For the text-containing cell, return its midpoint in [X, Y] coordinate format. 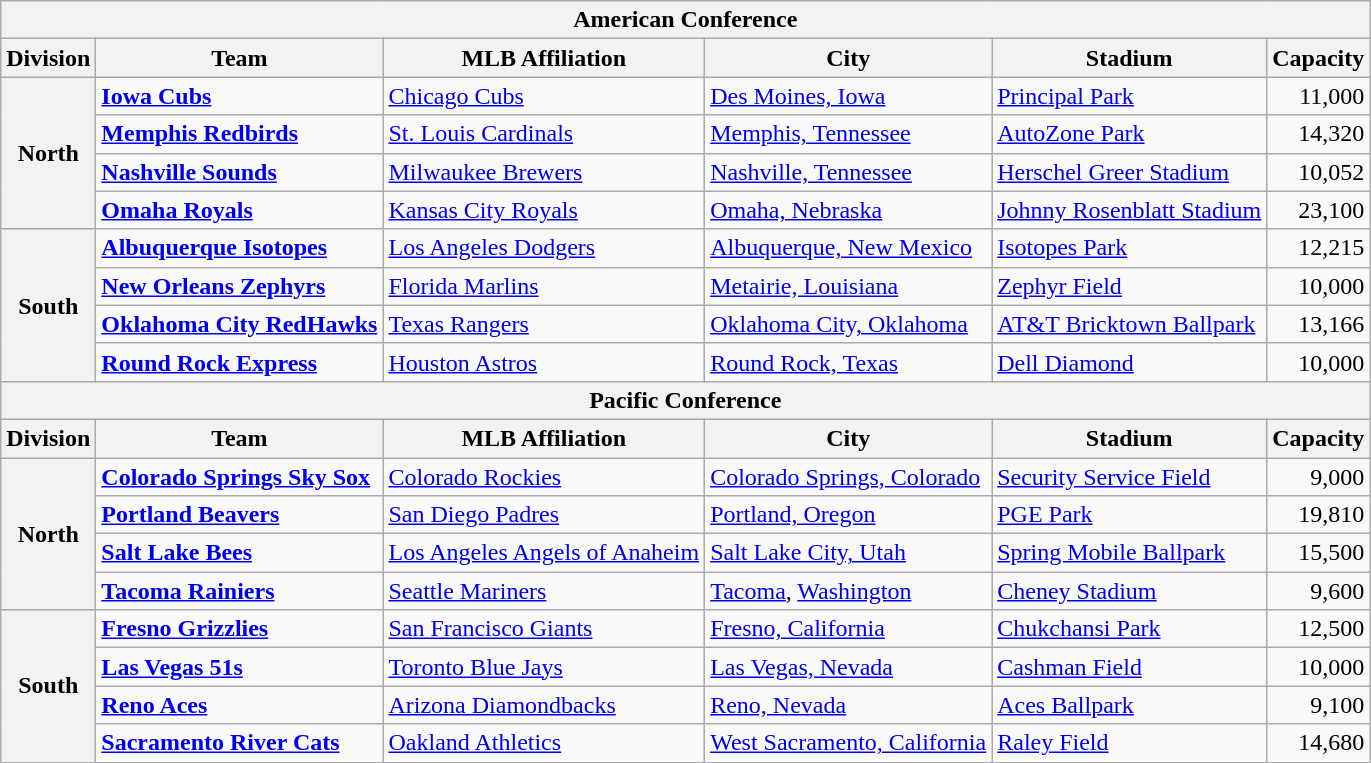
AutoZone Park [1130, 134]
Los Angeles Dodgers [544, 248]
Milwaukee Brewers [544, 172]
Salt Lake Bees [240, 553]
Memphis, Tennessee [848, 134]
Round Rock Express [240, 362]
West Sacramento, California [848, 743]
19,810 [1318, 515]
American Conference [686, 20]
Las Vegas 51s [240, 667]
Houston Astros [544, 362]
New Orleans Zephyrs [240, 286]
Los Angeles Angels of Anaheim [544, 553]
Florida Marlins [544, 286]
Oklahoma City RedHawks [240, 324]
Principal Park [1130, 96]
San Francisco Giants [544, 629]
Las Vegas, Nevada [848, 667]
San Diego Padres [544, 515]
Reno Aces [240, 705]
Chicago Cubs [544, 96]
9,600 [1318, 591]
Portland Beavers [240, 515]
Iowa Cubs [240, 96]
Raley Field [1130, 743]
Cheney Stadium [1130, 591]
Round Rock, Texas [848, 362]
Fresno, California [848, 629]
Toronto Blue Jays [544, 667]
Dell Diamond [1130, 362]
15,500 [1318, 553]
23,100 [1318, 210]
Security Service Field [1130, 477]
Texas Rangers [544, 324]
Spring Mobile Ballpark [1130, 553]
Reno, Nevada [848, 705]
Cashman Field [1130, 667]
Pacific Conference [686, 400]
Albuquerque, New Mexico [848, 248]
St. Louis Cardinals [544, 134]
Tacoma, Washington [848, 591]
Colorado Springs Sky Sox [240, 477]
Seattle Mariners [544, 591]
Isotopes Park [1130, 248]
Fresno Grizzlies [240, 629]
Johnny Rosenblatt Stadium [1130, 210]
9,100 [1318, 705]
12,215 [1318, 248]
AT&T Bricktown Ballpark [1130, 324]
12,500 [1318, 629]
Memphis Redbirds [240, 134]
Omaha, Nebraska [848, 210]
Metairie, Louisiana [848, 286]
10,052 [1318, 172]
11,000 [1318, 96]
Tacoma Rainiers [240, 591]
14,320 [1318, 134]
Salt Lake City, Utah [848, 553]
Portland, Oregon [848, 515]
Omaha Royals [240, 210]
PGE Park [1130, 515]
Oakland Athletics [544, 743]
9,000 [1318, 477]
Colorado Springs, Colorado [848, 477]
Herschel Greer Stadium [1130, 172]
Des Moines, Iowa [848, 96]
13,166 [1318, 324]
Oklahoma City, Oklahoma [848, 324]
14,680 [1318, 743]
Nashville, Tennessee [848, 172]
Zephyr Field [1130, 286]
Colorado Rockies [544, 477]
Arizona Diamondbacks [544, 705]
Chukchansi Park [1130, 629]
Albuquerque Isotopes [240, 248]
Sacramento River Cats [240, 743]
Aces Ballpark [1130, 705]
Nashville Sounds [240, 172]
Kansas City Royals [544, 210]
